For the text-containing cell, return its midpoint in [x, y] coordinate format. 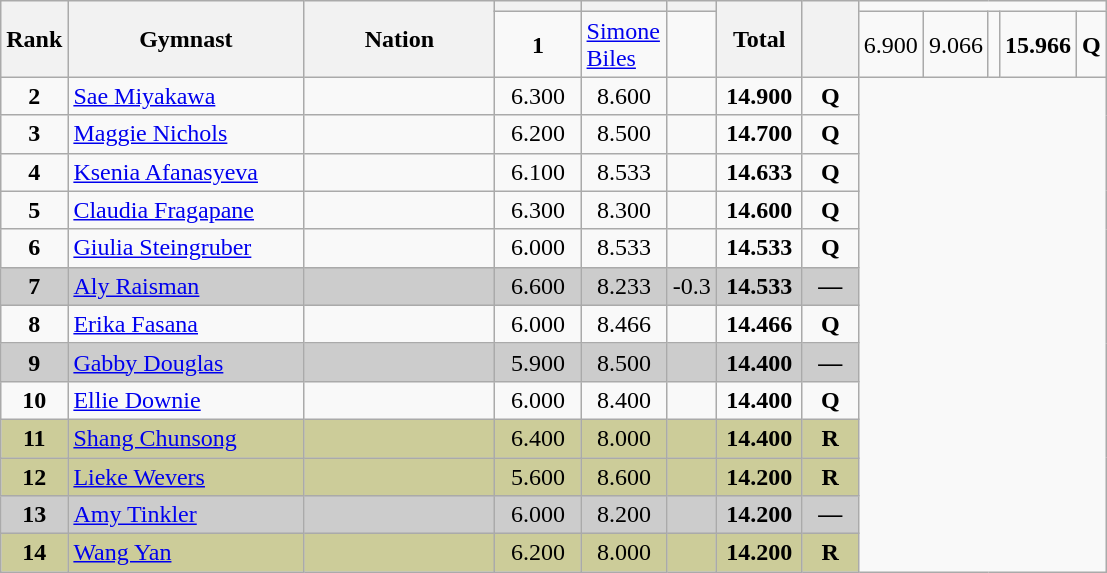
14.700 [759, 134]
10 [34, 400]
2 [34, 96]
8 [34, 324]
Wang Yan [186, 553]
4 [34, 172]
Erika Fasana [186, 324]
6 [34, 248]
8.300 [624, 210]
Sae Miyakawa [186, 96]
8.200 [624, 515]
13 [34, 515]
14.600 [759, 210]
14 [34, 553]
15.966 [1038, 44]
6.400 [538, 438]
14.633 [759, 172]
Gabby Douglas [186, 362]
Shang Chunsong [186, 438]
5.900 [538, 362]
Giulia Steingruber [186, 248]
Ksenia Afanasyeva [186, 172]
14.900 [759, 96]
Total [759, 39]
5 [34, 210]
9 [34, 362]
Ellie Downie [186, 400]
1 [538, 44]
Aly Raisman [186, 286]
8.233 [624, 286]
6.100 [538, 172]
Maggie Nichols [186, 134]
6.900 [890, 44]
5.600 [538, 477]
Amy Tinkler [186, 515]
Rank [34, 39]
3 [34, 134]
Gymnast [186, 39]
-0.3 [692, 286]
14.466 [759, 324]
Lieke Wevers [186, 477]
6.600 [538, 286]
8.466 [624, 324]
8.400 [624, 400]
Nation [400, 39]
12 [34, 477]
Simone Biles [624, 44]
9.066 [956, 44]
7 [34, 286]
Claudia Fragapane [186, 210]
11 [34, 438]
